Return (X, Y) of the center of cell containing provided text 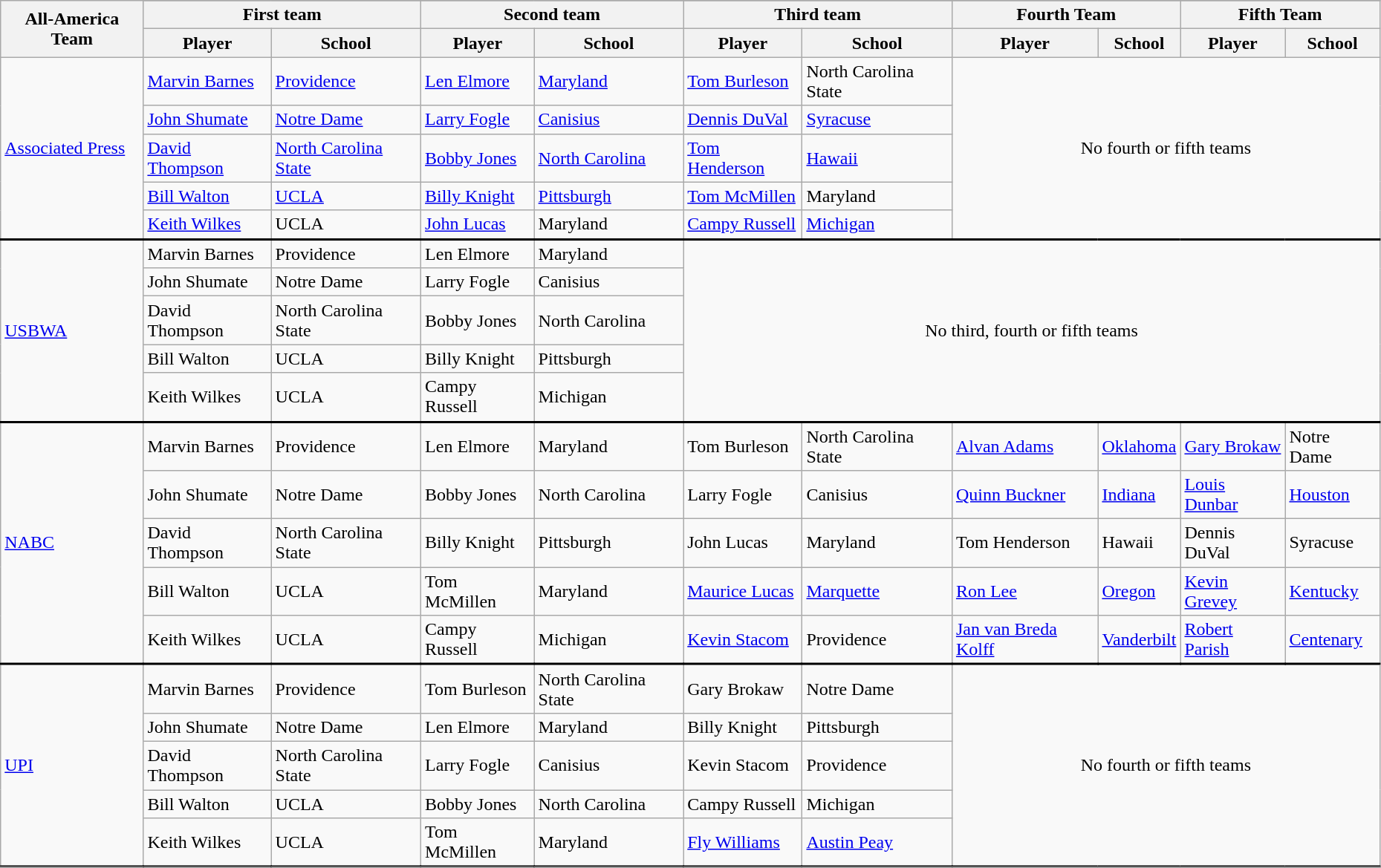
Third team (818, 15)
Associated Press (72, 149)
NABC (72, 544)
Vanderbilt (1140, 640)
Fly Williams (743, 843)
No third, fourth or fifth teams (1032, 330)
Maurice Lucas (743, 591)
Kentucky (1333, 591)
Austin Peay (877, 843)
UPI (72, 766)
Second team (553, 15)
Quinn Buckner (1024, 495)
Oregon (1140, 591)
Ron Lee (1024, 591)
Kevin Grevey (1233, 591)
All-America Team (72, 29)
Centenary (1333, 640)
Indiana (1140, 495)
Jan van Breda Kolff (1024, 640)
Marquette (877, 591)
Fourth Team (1066, 15)
First team (282, 15)
USBWA (72, 330)
Fifth Team (1280, 15)
Alvan Adams (1024, 446)
Houston (1333, 495)
Louis Dunbar (1233, 495)
Robert Parish (1233, 640)
Oklahoma (1140, 446)
